Extract the [x, y] coordinate from the center of the cell holding the provided text.  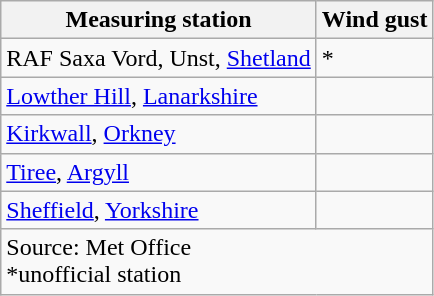
Lowther Hill, Lanarkshire [159, 96]
Measuring station [159, 20]
Wind gust [374, 20]
Tiree, Argyll [159, 172]
Kirkwall, Orkney [159, 134]
Sheffield, Yorkshire [159, 210]
RAF Saxa Vord, Unst, Shetland [159, 58]
Source: Met Office*unofficial station [217, 262]
* [374, 58]
